Provide the [x, y] coordinate of the cell's center where the given text is located.  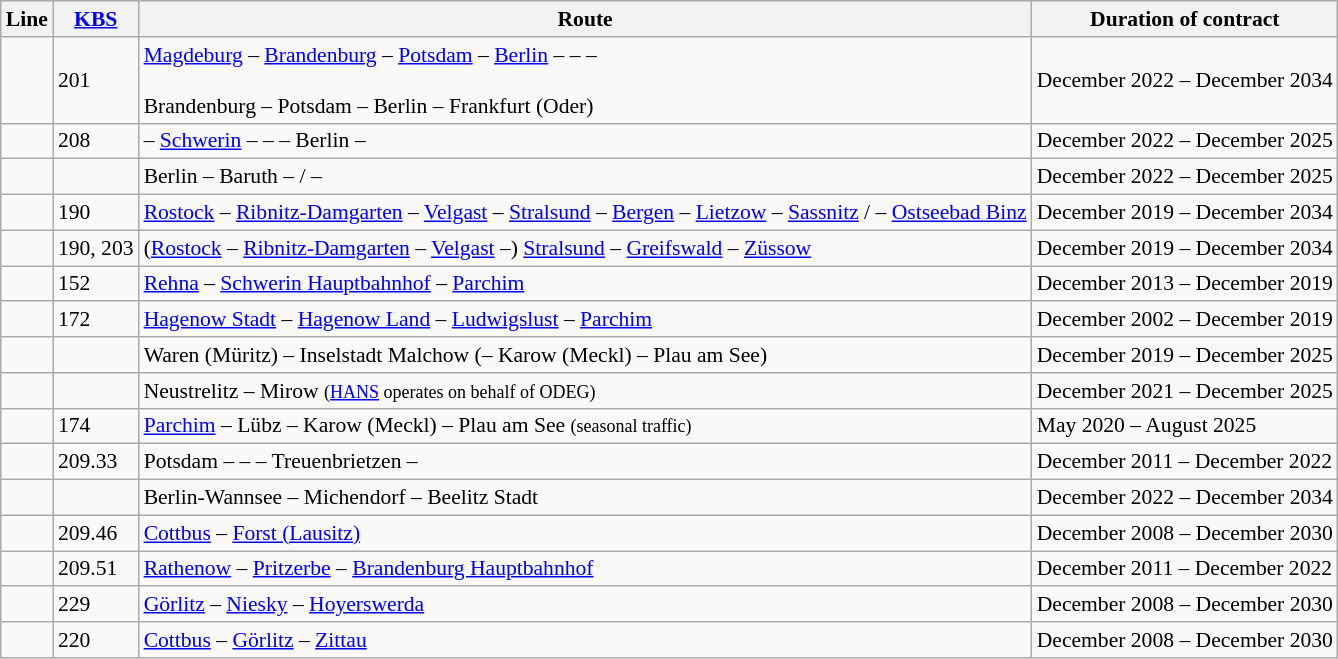
Berlin-Wannsee – Michendorf – Beelitz Stadt [586, 498]
Rathenow – Pritzerbe – Brandenburg Hauptbahnhof [586, 569]
201 [96, 80]
Line [27, 19]
174 [96, 426]
220 [96, 640]
Rostock – Ribnitz-Damgarten – Velgast – Stralsund – Bergen – Lietzow – Sassnitz / – Ostseebad Binz [586, 213]
172 [96, 320]
229 [96, 605]
152 [96, 284]
December 2002 – December 2019 [1185, 320]
Cottbus – Görlitz – Zittau [586, 640]
Görlitz – Niesky – Hoyerswerda [586, 605]
190 [96, 213]
December 2013 – December 2019 [1185, 284]
208 [96, 141]
Neustrelitz – Mirow (HANS operates on behalf of ODEG) [586, 391]
December 2021 – December 2025 [1185, 391]
Waren (Müritz) – Inselstadt Malchow (– Karow (Meckl) – Plau am See) [586, 355]
KBS [96, 19]
Route [586, 19]
– Schwerin – – – Berlin – [586, 141]
190, 203 [96, 248]
May 2020 – August 2025 [1185, 426]
December 2019 – December 2025 [1185, 355]
(Rostock – Ribnitz-Damgarten – Velgast –) Stralsund – Greifswald – Züssow [586, 248]
209.46 [96, 533]
209.33 [96, 462]
Duration of contract [1185, 19]
209.51 [96, 569]
Rehna – Schwerin Hauptbahnhof – Parchim [586, 284]
Hagenow Stadt – Hagenow Land – Ludwigslust – Parchim [586, 320]
Potsdam – – – Treuenbrietzen – [586, 462]
Berlin – Baruth – / – [586, 177]
Magdeburg – Brandenburg – Potsdam – Berlin – – – Brandenburg – Potsdam – Berlin – Frankfurt (Oder) [586, 80]
Cottbus – Forst (Lausitz) [586, 533]
Parchim – Lübz – Karow (Meckl) – Plau am See (seasonal traffic) [586, 426]
